Capture the cell that displays the provided text and extract its [X, Y] central coordinate. 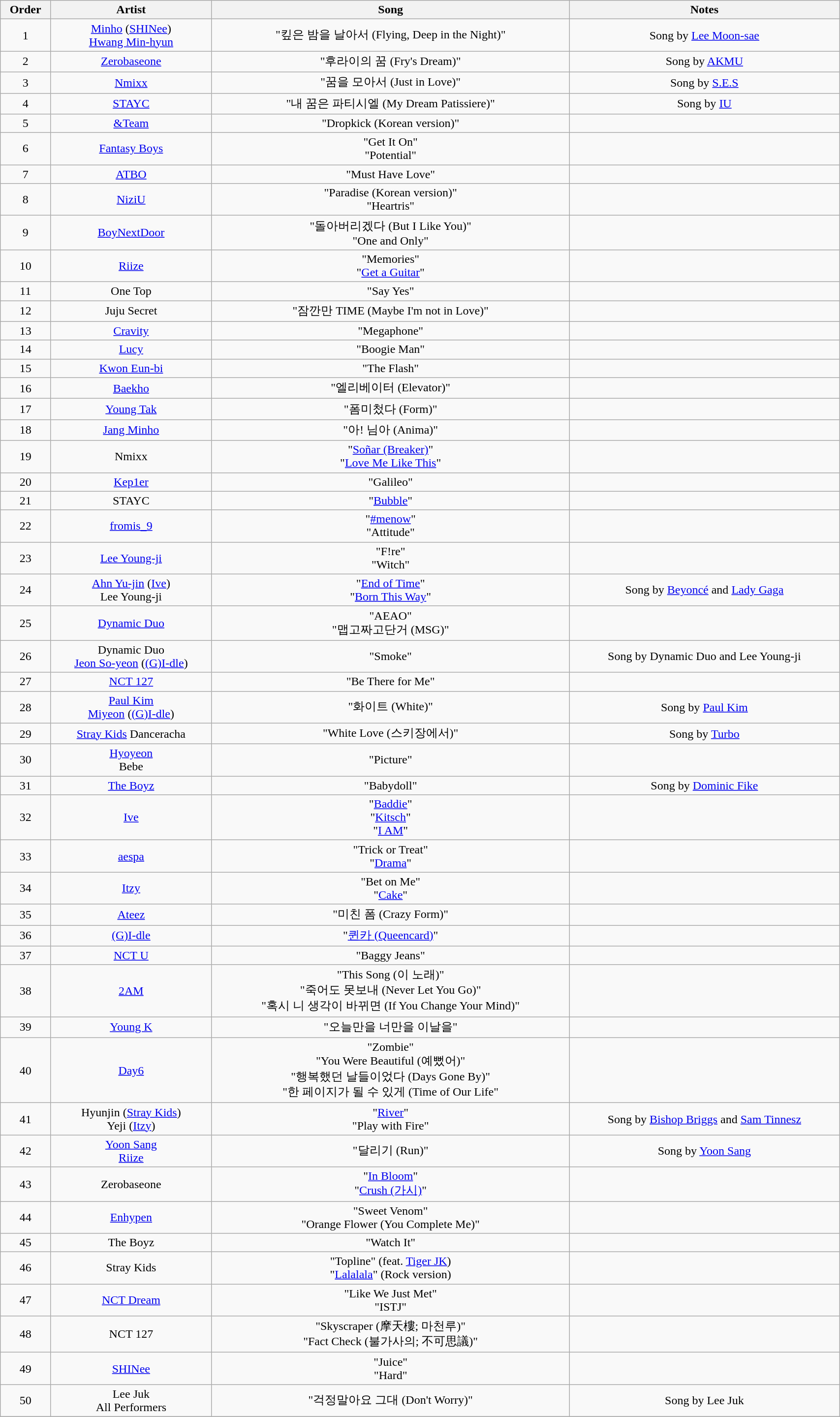
"킾은 밤을 날아서 (Flying, Deep in the Night)" [391, 35]
"White Love (스키장에서)" [391, 733]
Stray Kids [131, 1268]
Song [391, 10]
33 [26, 856]
34 [26, 888]
Song by Beyoncé and Lady Gaga [705, 590]
Order [26, 10]
17 [26, 409]
24 [26, 590]
Enhypen [131, 1217]
47 [26, 1300]
Song by Yoon Sang [705, 1151]
Paul KimMiyeon ((G)I-dle) [131, 707]
One Top [131, 291]
Minho (SHINee)Hwang Min-hyun [131, 35]
41 [26, 1119]
45 [26, 1243]
48 [26, 1334]
4 [26, 103]
"Juice""Hard" [391, 1368]
"오늘만을 너만을 이날을" [391, 1028]
"Smoke" [391, 657]
Dynamic DuoJeon So-yeon ((G)I-dle) [131, 657]
"Bet on Me""Cake" [391, 888]
"엘리베이터 (Elevator)" [391, 388]
16 [26, 388]
Song by Dominic Fike [705, 786]
49 [26, 1368]
"Memories""Get a Guitar" [391, 266]
44 [26, 1217]
1 [26, 35]
50 [26, 1401]
20 [26, 482]
"Topline" (feat. Tiger JK)"Lalalala" (Rock version) [391, 1268]
39 [26, 1028]
"Dropkick (Korean version)" [391, 124]
12 [26, 311]
30 [26, 760]
19 [26, 457]
Lee JukAll Performers [131, 1401]
"Boogie Man" [391, 349]
"Babydoll" [391, 786]
"Like We Just Met""ISTJ" [391, 1300]
Song by S.E.S [705, 83]
"F!re""Witch" [391, 558]
13 [26, 331]
14 [26, 349]
18 [26, 430]
"End of Time""Born This Way" [391, 590]
&Team [131, 124]
Baekho [131, 388]
7 [26, 174]
42 [26, 1151]
"퀸카 (Queencard)" [391, 936]
"Watch It" [391, 1243]
Song by Bishop Briggs and Sam Tinnesz [705, 1119]
Fantasy Boys [131, 149]
"Picture" [391, 760]
"Be There for Me" [391, 682]
27 [26, 682]
11 [26, 291]
"돌아버리겠다 (But I Like You)""One and Only" [391, 233]
Song by Lee Moon-sae [705, 35]
HyoyeonBebe [131, 760]
"잠깐만 TIME (Maybe I'm not in Love)" [391, 311]
"Skyscraper (摩天樓; 마천루)""Fact Check (불가사의; 不可思議)" [391, 1334]
"달리기 (Run)" [391, 1151]
Itzy [131, 888]
fromis_9 [131, 526]
"걱정말아요 그대 (Don't Worry)" [391, 1401]
46 [26, 1268]
26 [26, 657]
Song by AKMU [705, 62]
"Bubble" [391, 501]
"River""Play with Fire" [391, 1119]
5 [26, 124]
"폼미첬다 (Form)" [391, 409]
Kep1er [131, 482]
23 [26, 558]
"Paradise (Korean version)""Heartris" [391, 200]
"AEAO""맵고짜고단거 (MSG)" [391, 623]
Ahn Yu-jin (Ive)Lee Young-ji [131, 590]
2AM [131, 991]
"Must Have Love" [391, 174]
Notes [705, 10]
Dynamic Duo [131, 623]
29 [26, 733]
Song by Paul Kim [705, 707]
(G)I-dle [131, 936]
Song by Turbo [705, 733]
2 [26, 62]
Ive [131, 818]
Stray Kids Danceracha [131, 733]
"화이트 (White)" [391, 707]
"#menow""Attitude" [391, 526]
9 [26, 233]
"아! 님아 (Anima)" [391, 430]
Ateez [131, 914]
"The Flash" [391, 368]
Kwon Eun-bi [131, 368]
Yoon SangRiize [131, 1151]
"Zombie""You Were Beautiful (예뻤어)""행복했던 날들이었다 (Days Gone By)""한 페이지가 될 수 있게 (Time of Our Life" [391, 1070]
Day6 [131, 1070]
"Baggy Jeans" [391, 955]
Cravity [131, 331]
"Soñar (Breaker)""Love Me Like This" [391, 457]
Hyunjin (Stray Kids)Yeji (Itzy) [131, 1119]
Lee Young-ji [131, 558]
"꿈을 모아서 (Just in Love)" [391, 83]
Song by Lee Juk [705, 1401]
21 [26, 501]
32 [26, 818]
31 [26, 786]
"후라이의 꿈 (Fry's Dream)" [391, 62]
15 [26, 368]
"Sweet Venom""Orange Flower (You Complete Me)" [391, 1217]
"In Bloom""Crush (가시)" [391, 1184]
37 [26, 955]
NCT U [131, 955]
3 [26, 83]
Riize [131, 266]
6 [26, 149]
NiziU [131, 200]
36 [26, 936]
40 [26, 1070]
Lucy [131, 349]
aespa [131, 856]
38 [26, 991]
Song by Dynamic Duo and Lee Young-ji [705, 657]
10 [26, 266]
Young K [131, 1028]
BoyNextDoor [131, 233]
22 [26, 526]
"Say Yes" [391, 291]
ATBO [131, 174]
Jang Minho [131, 430]
28 [26, 707]
"미친 폼 (Crazy Form)" [391, 914]
"내 꿈은 파티시엘 (My Dream Patissiere)" [391, 103]
SHINee [131, 1368]
Young Tak [131, 409]
8 [26, 200]
Juju Secret [131, 311]
"Get It On""Potential" [391, 149]
"This Song (이 노래)""죽어도 못보내 (Never Let You Go)""혹시 니 생각이 바뀌면 (If You Change Your Mind)" [391, 991]
NCT Dream [131, 1300]
25 [26, 623]
"Galileo" [391, 482]
"Baddie""Kitsch""I AM" [391, 818]
Song by IU [705, 103]
43 [26, 1184]
35 [26, 914]
"Megaphone" [391, 331]
Artist [131, 10]
"Trick or Treat""Drama" [391, 856]
